Pinpoint the cell where the given text exists, returning its [X, Y] midpoint coordinate. 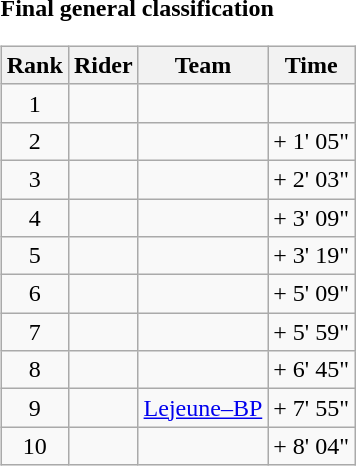
10 [34, 446]
+ 5' 09" [312, 294]
2 [34, 141]
+ 3' 09" [312, 217]
Lejeune–BP [203, 408]
8 [34, 370]
9 [34, 408]
+ 5' 59" [312, 332]
1 [34, 103]
Rider [103, 65]
Time [312, 65]
+ 2' 03" [312, 179]
+ 8' 04" [312, 446]
Team [203, 65]
+ 3' 19" [312, 256]
7 [34, 332]
5 [34, 256]
3 [34, 179]
4 [34, 217]
Rank [34, 65]
+ 1' 05" [312, 141]
+ 7' 55" [312, 408]
+ 6' 45" [312, 370]
6 [34, 294]
